Return (x, y) of the center of cell containing provided text 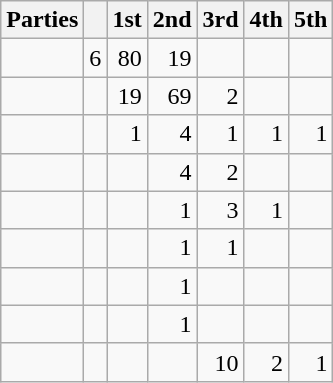
10 (220, 362)
5th (310, 20)
3 (220, 210)
3rd (220, 20)
2nd (172, 20)
1st (127, 20)
80 (127, 58)
69 (172, 96)
Parties (42, 20)
6 (96, 58)
4th (266, 20)
